Scan for the cell matching the given text and deliver its (x, y) coordinate at center. 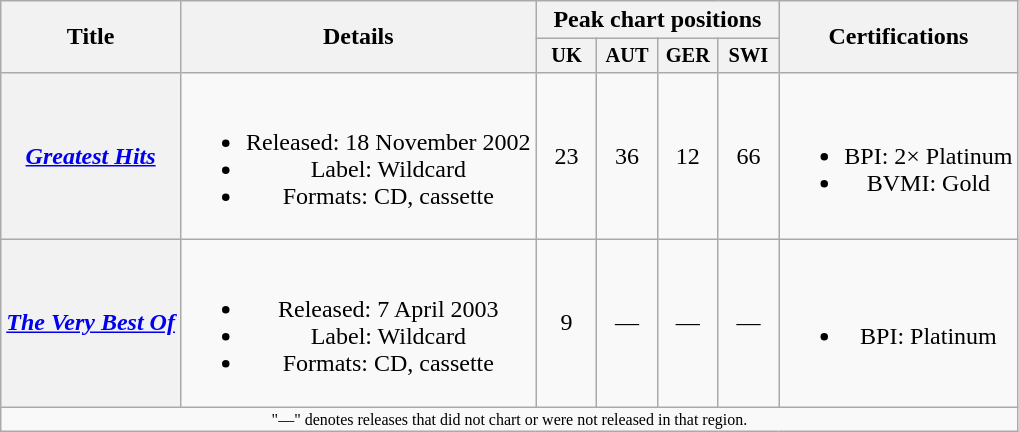
36 (628, 156)
Peak chart positions (658, 20)
Released: 7 April 2003Label: Wildcard Formats: CD, cassette (358, 324)
9 (566, 324)
12 (688, 156)
Title (91, 37)
The Very Best Of (91, 324)
23 (566, 156)
AUT (628, 56)
GER (688, 56)
"—" denotes releases that did not chart or were not released in that region. (510, 419)
Details (358, 37)
UK (566, 56)
Released: 18 November 2002Label: Wildcard Formats: CD, cassette (358, 156)
BPI: Platinum (898, 324)
Greatest Hits (91, 156)
BPI: 2× PlatinumBVMI: Gold (898, 156)
66 (748, 156)
Certifications (898, 37)
SWI (748, 56)
